For the text-containing cell, return its midpoint in (X, Y) coordinate format. 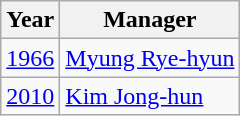
2010 (30, 96)
Myung Rye-hyun (150, 58)
Manager (150, 20)
Year (30, 20)
1966 (30, 58)
Kim Jong-hun (150, 96)
